Scan for the cell matching the given text and deliver its [X, Y] coordinate at center. 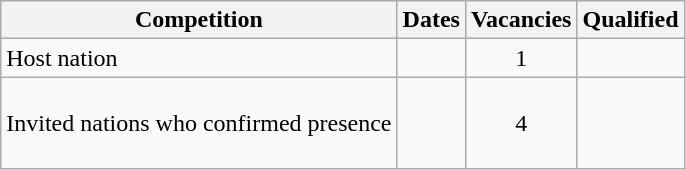
Competition [199, 20]
4 [521, 123]
Qualified [630, 20]
Dates [431, 20]
Host nation [199, 58]
1 [521, 58]
Vacancies [521, 20]
Invited nations who confirmed presence [199, 123]
